Provide the (X, Y) coordinate of the cell's center where the given text is located.  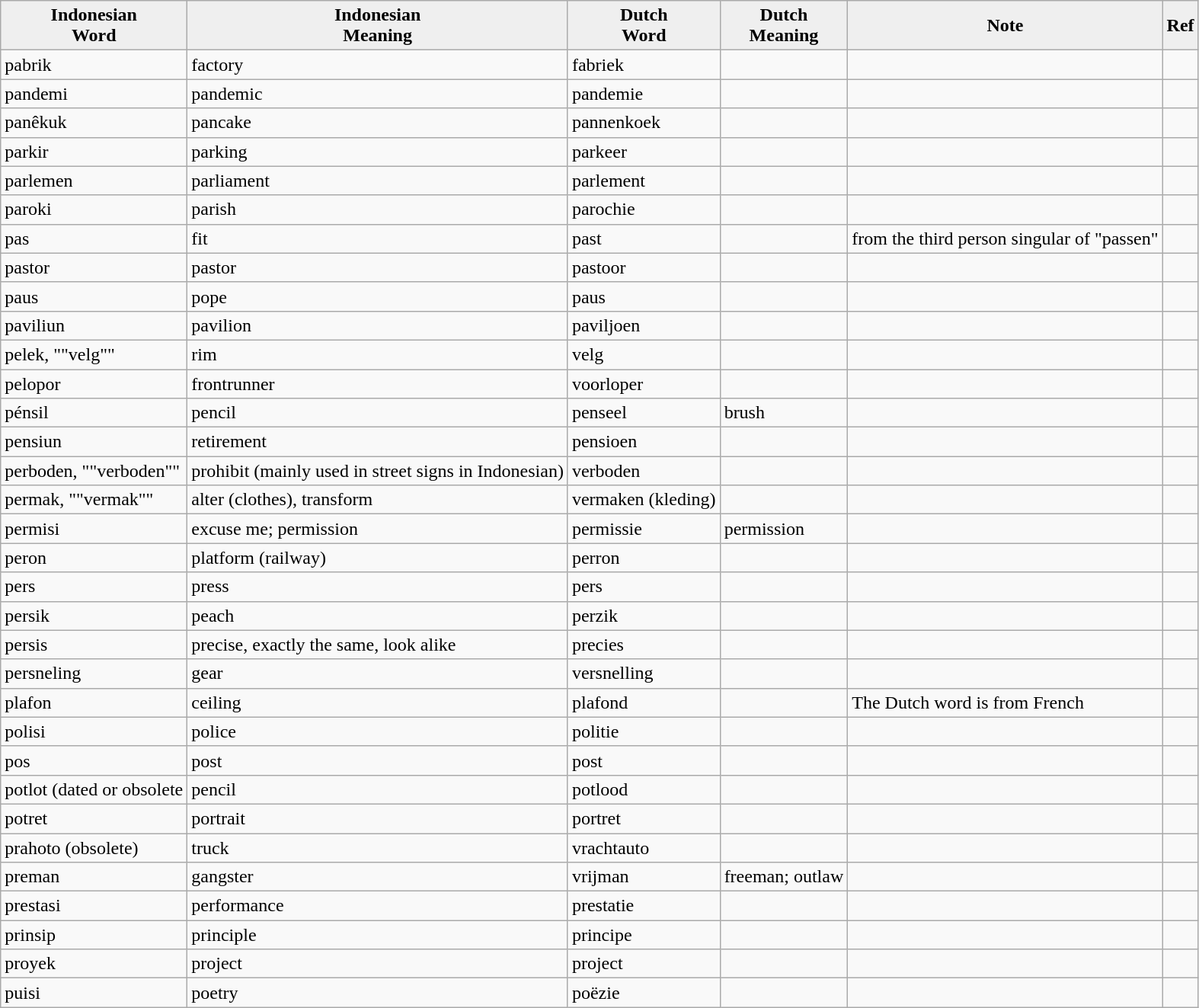
perzik (644, 616)
parkir (94, 152)
retirement (378, 442)
velg (644, 354)
peron (94, 558)
alter (clothes), transform (378, 500)
frontrunner (378, 383)
gangster (378, 877)
freeman; outlaw (784, 877)
permak, ""vermak"" (94, 500)
paviljoen (644, 325)
preman (94, 877)
persneling (94, 674)
press (378, 587)
brush (784, 413)
principe (644, 935)
polisi (94, 731)
paroki (94, 210)
prinsip (94, 935)
principle (378, 935)
versnelling (644, 674)
pos (94, 760)
permissie (644, 529)
precies (644, 645)
pavilion (378, 325)
rim (378, 354)
prestasi (94, 906)
paviliun (94, 325)
prestatie (644, 906)
pensioen (644, 442)
pandemic (378, 94)
vermaken (kleding) (644, 500)
pas (94, 238)
pensiun (94, 442)
permisi (94, 529)
fit (378, 238)
The Dutch word is from French (1006, 702)
from the third person singular of "passen" (1006, 238)
plafond (644, 702)
truck (378, 848)
Indonesian Word (94, 26)
parkeer (644, 152)
gear (378, 674)
persik (94, 616)
pastoor (644, 267)
prahoto (obsolete) (94, 848)
penseel (644, 413)
pancake (378, 123)
poëzie (644, 993)
factory (378, 65)
parish (378, 210)
police (378, 731)
pelek, ""velg"" (94, 354)
panêkuk (94, 123)
pandemie (644, 94)
potlood (644, 789)
platform (railway) (378, 558)
pabrik (94, 65)
parlement (644, 181)
permission (784, 529)
portrait (378, 818)
perron (644, 558)
pope (378, 296)
persis (94, 645)
pandemi (94, 94)
Dutch Meaning (784, 26)
pannenkoek (644, 123)
portret (644, 818)
Dutch Word (644, 26)
parking (378, 152)
potret (94, 818)
fabriek (644, 65)
proyek (94, 964)
perboden, ""verboden"" (94, 471)
vrijman (644, 877)
puisi (94, 993)
Ref (1181, 26)
peach (378, 616)
past (644, 238)
pelopor (94, 383)
potlot (dated or obsolete (94, 789)
parlemen (94, 181)
vrachtauto (644, 848)
parliament (378, 181)
excuse me; permission (378, 529)
precise, exactly the same, look alike (378, 645)
voorloper (644, 383)
verboden (644, 471)
plafon (94, 702)
Note (1006, 26)
ceiling (378, 702)
parochie (644, 210)
Indonesian Meaning (378, 26)
politie (644, 731)
prohibit (mainly used in street signs in Indonesian) (378, 471)
pénsil (94, 413)
performance (378, 906)
poetry (378, 993)
